For the text-containing cell, return its midpoint in (x, y) coordinate format. 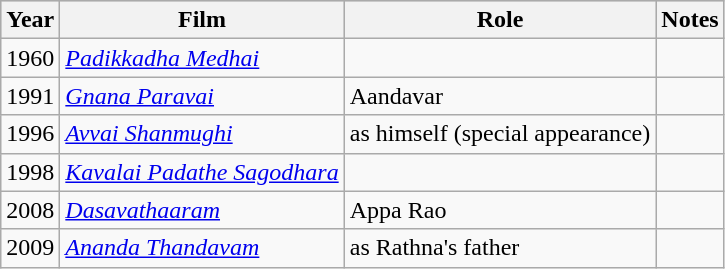
1960 (30, 58)
2009 (30, 248)
Ananda Thandavam (202, 248)
as Rathna's father (500, 248)
Notes (690, 20)
Gnana Paravai (202, 96)
Role (500, 20)
Aandavar (500, 96)
Dasavathaaram (202, 210)
Film (202, 20)
1991 (30, 96)
as himself (special appearance) (500, 134)
Appa Rao (500, 210)
1996 (30, 134)
Padikkadha Medhai (202, 58)
Avvai Shanmughi (202, 134)
Year (30, 20)
2008 (30, 210)
Kavalai Padathe Sagodhara (202, 172)
1998 (30, 172)
